Find where the given text appears and provide that cell's center as (X, Y) coordinate. 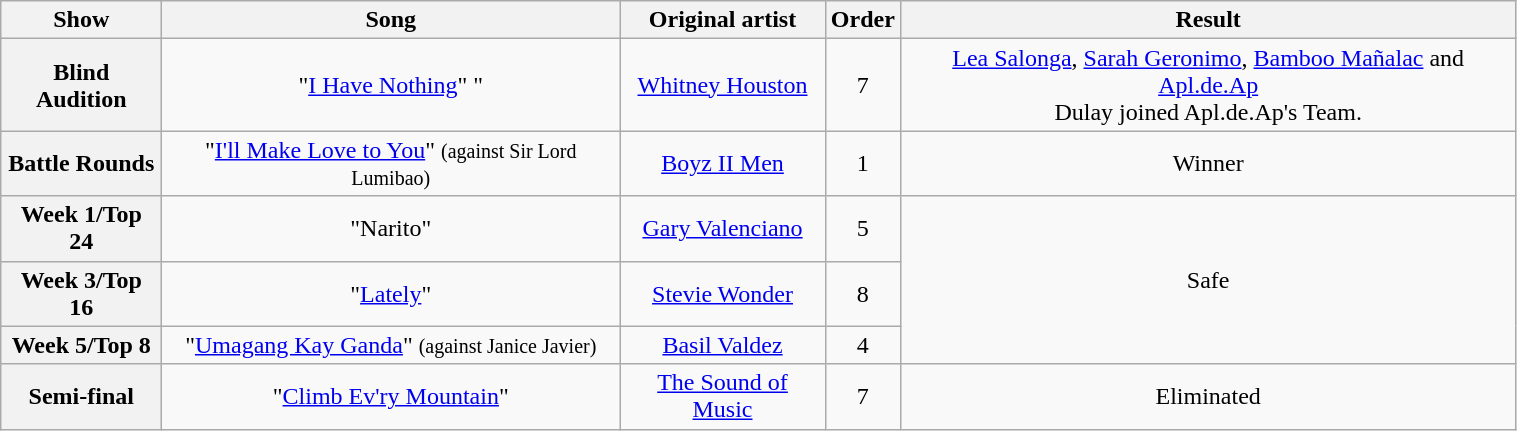
Result (1208, 20)
"Narito" (391, 228)
Gary Valenciano (723, 228)
Week 5/Top 8 (82, 345)
Safe (1208, 280)
"I'll Make Love to You" (against Sir Lord Lumibao) (391, 164)
"Climb Ev'ry Mountain" (391, 396)
"Lately" (391, 294)
5 (862, 228)
Stevie Wonder (723, 294)
4 (862, 345)
Lea Salonga, Sarah Geronimo, Bamboo Mañalac and Apl.de.ApDulay joined Apl.de.Ap's Team. (1208, 85)
The Sound of Music (723, 396)
Song (391, 20)
Week 3/Top 16 (82, 294)
Show (82, 20)
Winner (1208, 164)
Week 1/Top 24 (82, 228)
Blind Audition (82, 85)
"I Have Nothing" " (391, 85)
Order (862, 20)
Original artist (723, 20)
Eliminated (1208, 396)
Basil Valdez (723, 345)
Semi-final (82, 396)
Battle Rounds (82, 164)
1 (862, 164)
8 (862, 294)
"Umagang Kay Ganda" (against Janice Javier) (391, 345)
Whitney Houston (723, 85)
Boyz II Men (723, 164)
